Find where the given text appears and provide that cell's center as (x, y) coordinate. 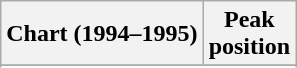
Peakposition (249, 34)
Chart (1994–1995) (102, 34)
